Search for the cell housing the specified text and yield its [x, y] center coordinate. 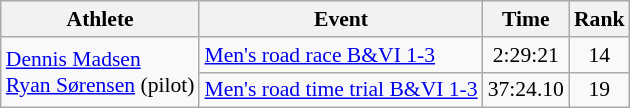
Men's road time trial B&VI 1-3 [340, 90]
Time [526, 19]
19 [600, 90]
37:24.10 [526, 90]
Rank [600, 19]
14 [600, 55]
Men's road race B&VI 1-3 [340, 55]
Event [340, 19]
2:29:21 [526, 55]
Dennis Madsen Ryan Sørensen (pilot) [100, 72]
Athlete [100, 19]
